Locate the cell with the specified text and output its (x, y) center coordinate. 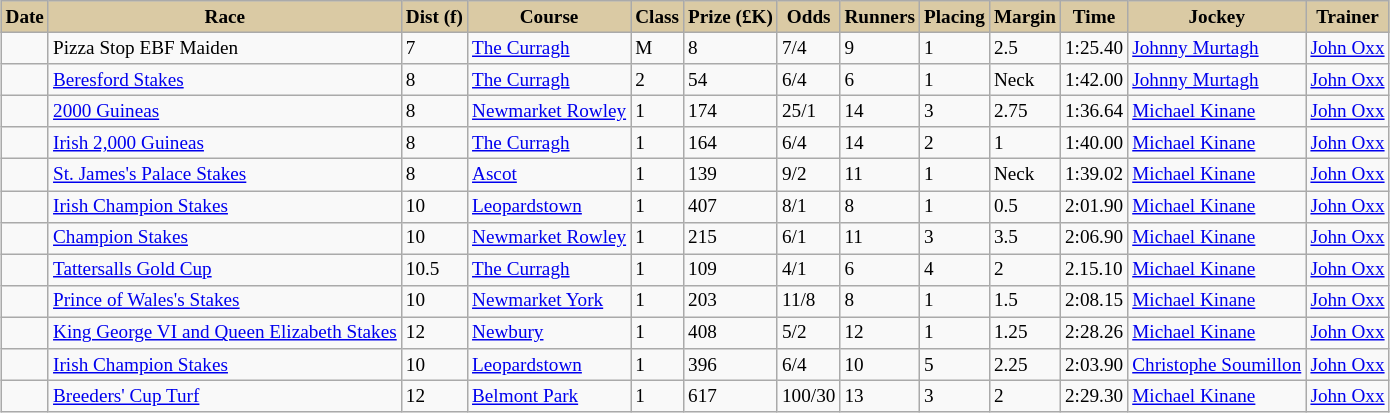
100/30 (808, 396)
1:25.40 (1094, 48)
Newbury (548, 333)
9/2 (808, 175)
Margin (1024, 17)
164 (731, 143)
1.25 (1024, 333)
2.5 (1024, 48)
408 (731, 333)
4 (954, 270)
54 (731, 80)
2:08.15 (1094, 301)
13 (880, 396)
174 (731, 111)
Irish 2,000 Guineas (224, 143)
Odds (808, 17)
109 (731, 270)
2.15.10 (1094, 270)
Christophe Soumillon (1217, 365)
Course (548, 17)
Champion Stakes (224, 238)
Trainer (1348, 17)
2:01.90 (1094, 206)
1.5 (1024, 301)
617 (731, 396)
396 (731, 365)
10.5 (434, 270)
1:40.00 (1094, 143)
Newmarket York (548, 301)
5 (954, 365)
6/1 (808, 238)
M (658, 48)
25/1 (808, 111)
2000 Guineas (224, 111)
St. James's Palace Stakes (224, 175)
Jockey (1217, 17)
215 (731, 238)
2:03.90 (1094, 365)
Placing (954, 17)
2:06.90 (1094, 238)
Pizza Stop EBF Maiden (224, 48)
King George VI and Queen Elizabeth Stakes (224, 333)
4/1 (808, 270)
0.5 (1024, 206)
203 (731, 301)
Prize (£K) (731, 17)
Prince of Wales's Stakes (224, 301)
Runners (880, 17)
Breeders' Cup Turf (224, 396)
Belmont Park (548, 396)
2:28.26 (1094, 333)
2.75 (1024, 111)
2.25 (1024, 365)
Race (224, 17)
139 (731, 175)
7 (434, 48)
Time (1094, 17)
11/8 (808, 301)
2:29.30 (1094, 396)
3.5 (1024, 238)
9 (880, 48)
Date (25, 17)
407 (731, 206)
1:39.02 (1094, 175)
Class (658, 17)
7/4 (808, 48)
5/2 (808, 333)
Dist (f) (434, 17)
Beresford Stakes (224, 80)
8/1 (808, 206)
1:42.00 (1094, 80)
Ascot (548, 175)
1:36.64 (1094, 111)
Tattersalls Gold Cup (224, 270)
